Find where the given text appears and provide that cell's center as (x, y) coordinate. 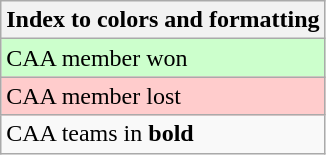
CAA member lost (163, 96)
Index to colors and formatting (163, 20)
CAA teams in bold (163, 134)
CAA member won (163, 58)
